Determine the [X, Y] coordinate at the center of the cell enclosing the given text.  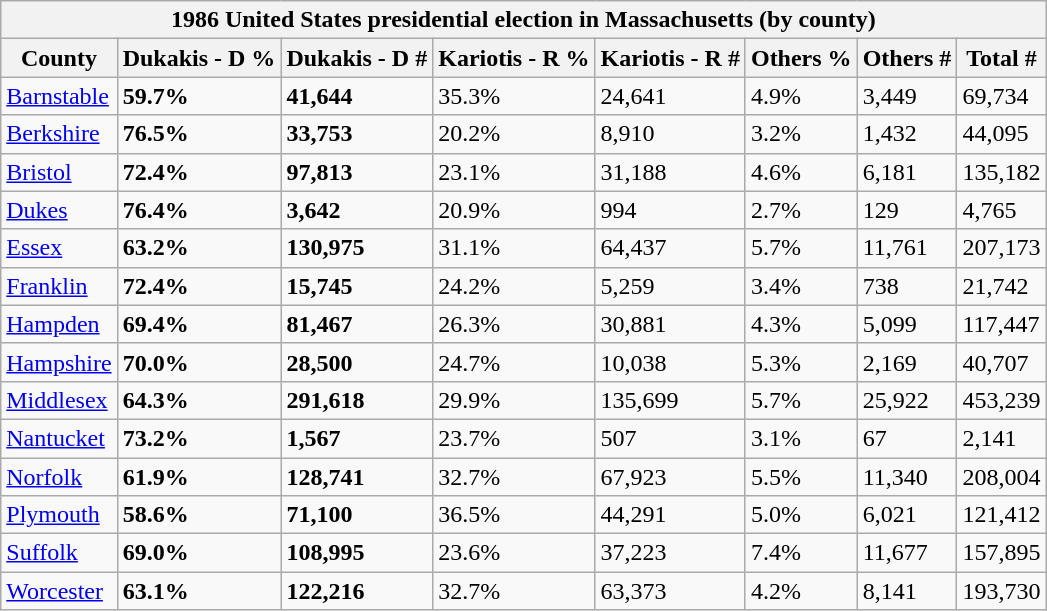
26.3% [514, 324]
69.4% [199, 324]
10,038 [670, 362]
5,259 [670, 286]
69,734 [1002, 96]
Barnstable [59, 96]
453,239 [1002, 400]
31,188 [670, 172]
Berkshire [59, 134]
63.2% [199, 248]
71,100 [357, 515]
208,004 [1002, 477]
1986 United States presidential election in Massachusetts (by county) [524, 20]
6,181 [907, 172]
Dukakis - D # [357, 58]
73.2% [199, 438]
20.2% [514, 134]
11,340 [907, 477]
4.6% [801, 172]
2,169 [907, 362]
59.7% [199, 96]
31.1% [514, 248]
67,923 [670, 477]
3,642 [357, 210]
1,432 [907, 134]
24.7% [514, 362]
69.0% [199, 553]
97,813 [357, 172]
Total # [1002, 58]
Hampden [59, 324]
70.0% [199, 362]
30,881 [670, 324]
Hampshire [59, 362]
135,699 [670, 400]
44,291 [670, 515]
4.3% [801, 324]
21,742 [1002, 286]
20.9% [514, 210]
Franklin [59, 286]
157,895 [1002, 553]
Norfolk [59, 477]
994 [670, 210]
23.1% [514, 172]
64,437 [670, 248]
738 [907, 286]
63.1% [199, 591]
40,707 [1002, 362]
3.1% [801, 438]
5,099 [907, 324]
108,995 [357, 553]
3.4% [801, 286]
24,641 [670, 96]
Essex [59, 248]
Suffolk [59, 553]
2,141 [1002, 438]
76.4% [199, 210]
63,373 [670, 591]
64.3% [199, 400]
Dukes [59, 210]
Others # [907, 58]
35.3% [514, 96]
81,467 [357, 324]
129 [907, 210]
2.7% [801, 210]
61.9% [199, 477]
507 [670, 438]
25,922 [907, 400]
Nantucket [59, 438]
128,741 [357, 477]
3.2% [801, 134]
County [59, 58]
Worcester [59, 591]
1,567 [357, 438]
15,745 [357, 286]
58.6% [199, 515]
4.2% [801, 591]
3,449 [907, 96]
11,677 [907, 553]
117,447 [1002, 324]
4.9% [801, 96]
37,223 [670, 553]
41,644 [357, 96]
7.4% [801, 553]
44,095 [1002, 134]
4,765 [1002, 210]
36.5% [514, 515]
5.0% [801, 515]
23.6% [514, 553]
67 [907, 438]
Dukakis - D % [199, 58]
207,173 [1002, 248]
5.5% [801, 477]
24.2% [514, 286]
122,216 [357, 591]
135,182 [1002, 172]
Kariotis - R % [514, 58]
193,730 [1002, 591]
121,412 [1002, 515]
Bristol [59, 172]
130,975 [357, 248]
Others % [801, 58]
Kariotis - R # [670, 58]
23.7% [514, 438]
Middlesex [59, 400]
33,753 [357, 134]
8,141 [907, 591]
5.3% [801, 362]
8,910 [670, 134]
76.5% [199, 134]
6,021 [907, 515]
28,500 [357, 362]
29.9% [514, 400]
11,761 [907, 248]
291,618 [357, 400]
Plymouth [59, 515]
